Locate the cell with the specified text and output its (X, Y) center coordinate. 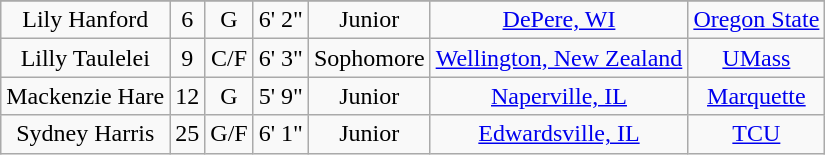
6 (188, 20)
Lilly Taulelei (86, 58)
6' 3" (280, 58)
5' 9" (280, 96)
Sydney Harris (86, 134)
DePere, WI (559, 20)
Lily Hanford (86, 20)
Marquette (756, 96)
G/F (229, 134)
6' 1" (280, 134)
Edwardsville, IL (559, 134)
6' 2" (280, 20)
UMass (756, 58)
C/F (229, 58)
12 (188, 96)
Naperville, IL (559, 96)
Oregon State (756, 20)
9 (188, 58)
Wellington, New Zealand (559, 58)
25 (188, 134)
Sophomore (369, 58)
Mackenzie Hare (86, 96)
TCU (756, 134)
